Locate the cell with the specified text and output its [x, y] center coordinate. 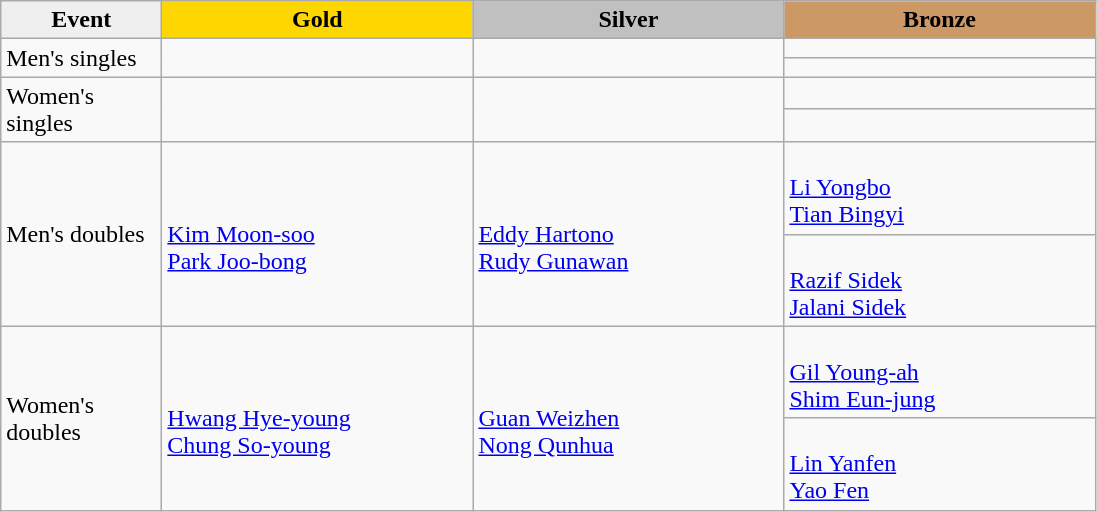
Li YongboTian Bingyi [940, 188]
Hwang Hye-youngChung So-young [318, 418]
Women's singles [82, 110]
Event [82, 20]
Kim Moon-sooPark Joo-bong [318, 234]
Bronze [940, 20]
Women's doubles [82, 418]
Razif SidekJalani Sidek [940, 280]
Men's doubles [82, 234]
Eddy HartonoRudy Gunawan [628, 234]
Silver [628, 20]
Men's singles [82, 58]
Lin YanfenYao Fen [940, 464]
Gil Young-ahShim Eun-jung [940, 372]
Gold [318, 20]
Guan WeizhenNong Qunhua [628, 418]
